Capture the cell that displays the provided text and extract its [X, Y] central coordinate. 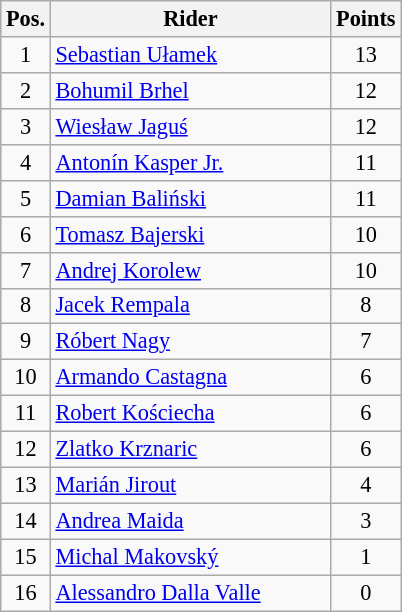
Wiesław Jaguś [190, 126]
Damian Baliński [190, 198]
Rider [190, 19]
Armando Castagna [190, 378]
Pos. [26, 19]
Jacek Rempala [190, 306]
2 [26, 90]
Michal Makovský [190, 557]
Alessandro Dalla Valle [190, 593]
5 [26, 198]
Zlatko Krznaric [190, 450]
14 [26, 521]
Róbert Nagy [190, 342]
Antonín Kasper Jr. [190, 162]
Bohumil Brhel [190, 90]
Andrea Maida [190, 521]
15 [26, 557]
Robert Kościecha [190, 414]
Marián Jirout [190, 485]
Andrej Korolew [190, 270]
Tomasz Bajerski [190, 234]
9 [26, 342]
Points [366, 19]
Sebastian Ułamek [190, 55]
0 [366, 593]
16 [26, 593]
